Capture the cell that displays the provided text and extract its (x, y) central coordinate. 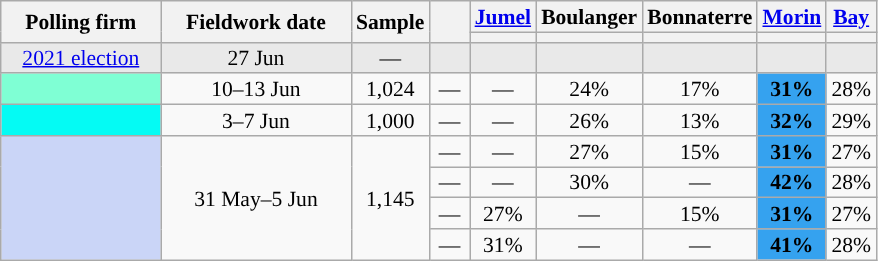
Jumel (503, 16)
Morin (792, 16)
29% (851, 120)
1,145 (390, 198)
27 Jun (256, 58)
Sample (390, 22)
24% (589, 90)
13% (700, 120)
31 May–5 Jun (256, 198)
10–13 Jun (256, 90)
3–7 Jun (256, 120)
17% (700, 90)
32% (792, 120)
Polling firm (81, 22)
30% (589, 182)
42% (792, 182)
2021 election (81, 58)
Boulanger (589, 16)
1,000 (390, 120)
Bonnaterre (700, 16)
26% (589, 120)
Bay (851, 16)
41% (792, 244)
Fieldwork date (256, 22)
1,024 (390, 90)
